Locate the cell with the specified text and output its [x, y] center coordinate. 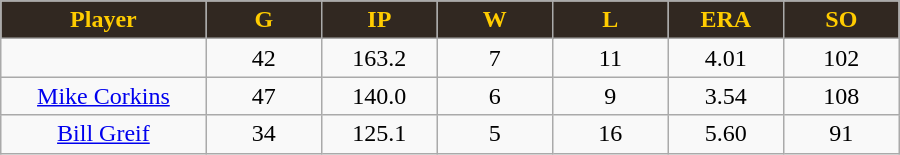
140.0 [380, 96]
SO [842, 20]
5.60 [726, 134]
Player [104, 20]
34 [264, 134]
W [495, 20]
Bill Greif [104, 134]
9 [611, 96]
91 [842, 134]
47 [264, 96]
7 [495, 58]
11 [611, 58]
102 [842, 58]
4.01 [726, 58]
Mike Corkins [104, 96]
5 [495, 134]
L [611, 20]
125.1 [380, 134]
42 [264, 58]
6 [495, 96]
G [264, 20]
16 [611, 134]
IP [380, 20]
163.2 [380, 58]
ERA [726, 20]
3.54 [726, 96]
108 [842, 96]
